Return the (x, y) coordinate for the center point of the cell that contains the specified text.  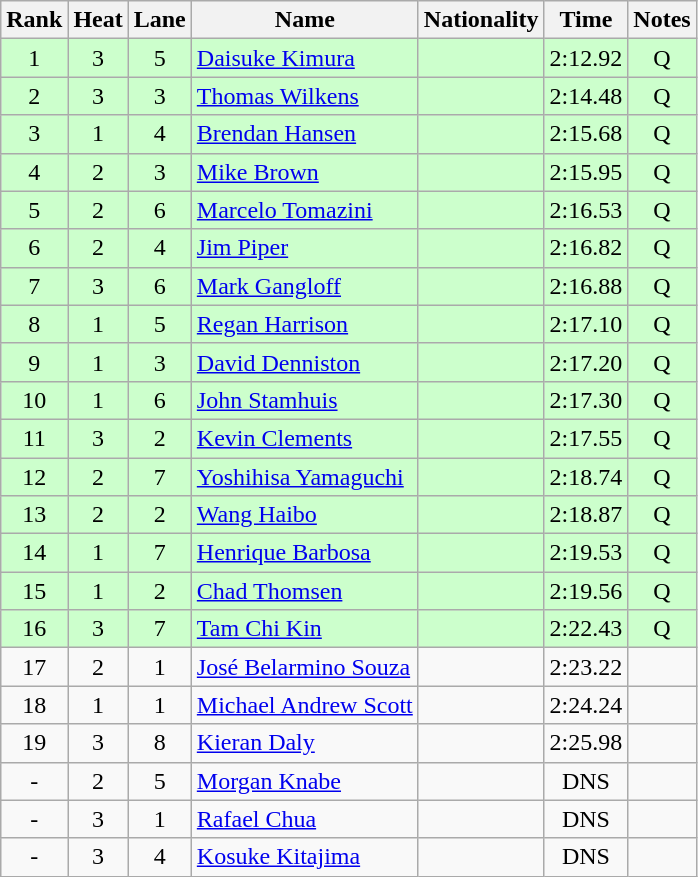
Heat (98, 20)
Kieran Daly (304, 743)
2:16.53 (586, 210)
Wang Haibo (304, 515)
2:24.24 (586, 705)
9 (34, 362)
2:15.68 (586, 134)
Kosuke Kitajima (304, 857)
Chad Thomsen (304, 591)
2:18.74 (586, 477)
Yoshihisa Yamaguchi (304, 477)
Lane (160, 20)
Rafael Chua (304, 819)
Nationality (481, 20)
Name (304, 20)
2:17.55 (586, 438)
2:17.10 (586, 324)
17 (34, 667)
2:14.48 (586, 96)
2:16.88 (586, 286)
16 (34, 629)
2:23.22 (586, 667)
José Belarmino Souza (304, 667)
2:17.20 (586, 362)
2:22.43 (586, 629)
18 (34, 705)
13 (34, 515)
Time (586, 20)
2:17.30 (586, 400)
12 (34, 477)
Rank (34, 20)
Mark Gangloff (304, 286)
2:16.82 (586, 248)
2:19.56 (586, 591)
John Stamhuis (304, 400)
2:12.92 (586, 58)
11 (34, 438)
Notes (662, 20)
2:19.53 (586, 553)
19 (34, 743)
14 (34, 553)
David Denniston (304, 362)
Kevin Clements (304, 438)
Mike Brown (304, 172)
15 (34, 591)
2:18.87 (586, 515)
Daisuke Kimura (304, 58)
Morgan Knabe (304, 781)
Tam Chi Kin (304, 629)
Brendan Hansen (304, 134)
Regan Harrison (304, 324)
Thomas Wilkens (304, 96)
10 (34, 400)
2:15.95 (586, 172)
Michael Andrew Scott (304, 705)
2:25.98 (586, 743)
Henrique Barbosa (304, 553)
Jim Piper (304, 248)
Marcelo Tomazini (304, 210)
